For the text-containing cell, return its midpoint in [x, y] coordinate format. 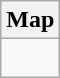
Map [30, 20]
